Identify which cell holds the provided text, then report its (x, y) central coordinate. 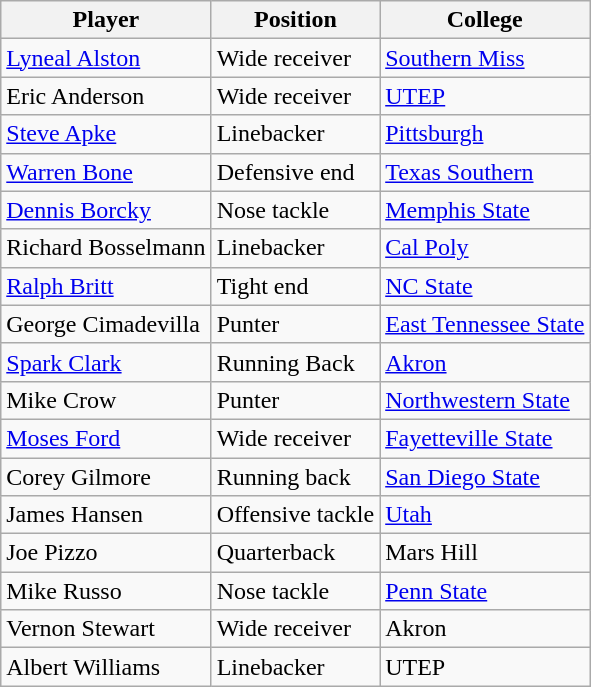
Memphis State (485, 210)
Moses Ford (106, 438)
Joe Pizzo (106, 553)
George Cimadevilla (106, 324)
Running Back (296, 362)
Utah (485, 515)
Lyneal Alston (106, 58)
Offensive tackle (296, 515)
Position (296, 20)
Northwestern State (485, 400)
Albert Williams (106, 667)
Texas Southern (485, 172)
Vernon Stewart (106, 629)
Defensive end (296, 172)
College (485, 20)
Eric Anderson (106, 96)
Mike Russo (106, 591)
Running back (296, 477)
Penn State (485, 591)
Mars Hill (485, 553)
San Diego State (485, 477)
Cal Poly (485, 248)
East Tennessee State (485, 324)
Fayetteville State (485, 438)
Quarterback (296, 553)
Dennis Borcky (106, 210)
Tight end (296, 286)
Warren Bone (106, 172)
Pittsburgh (485, 134)
James Hansen (106, 515)
Southern Miss (485, 58)
Ralph Britt (106, 286)
Corey Gilmore (106, 477)
Spark Clark (106, 362)
NC State (485, 286)
Steve Apke (106, 134)
Richard Bosselmann (106, 248)
Player (106, 20)
Mike Crow (106, 400)
